Find where the given text appears and provide that cell's center as (x, y) coordinate. 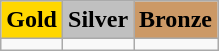
Gold (32, 20)
Silver (98, 20)
Bronze (176, 20)
